For the text-containing cell, return its midpoint in (X, Y) coordinate format. 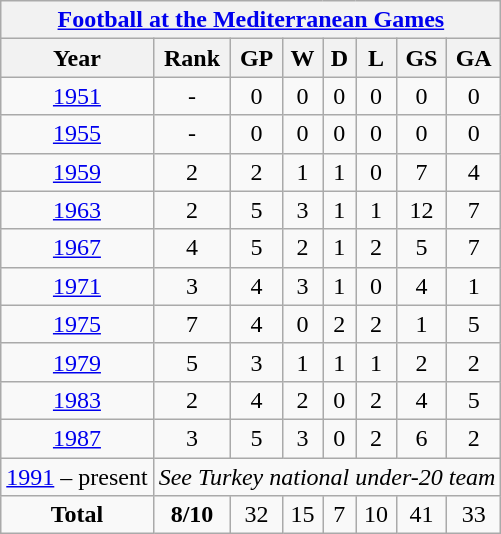
Year (77, 58)
1963 (77, 210)
8/10 (192, 515)
W (302, 58)
GS (421, 58)
1951 (77, 96)
12 (421, 210)
10 (376, 515)
1979 (77, 362)
1991 – present (77, 477)
Football at the Mediterranean Games (251, 20)
GA (474, 58)
D (340, 58)
1971 (77, 286)
33 (474, 515)
Total (77, 515)
32 (256, 515)
1955 (77, 134)
1959 (77, 172)
1975 (77, 324)
15 (302, 515)
1987 (77, 438)
41 (421, 515)
See Turkey national under-20 team (327, 477)
Rank (192, 58)
6 (421, 438)
1983 (77, 400)
GP (256, 58)
L (376, 58)
1967 (77, 248)
